Determine the [X, Y] coordinate at the center of the cell enclosing the given text.  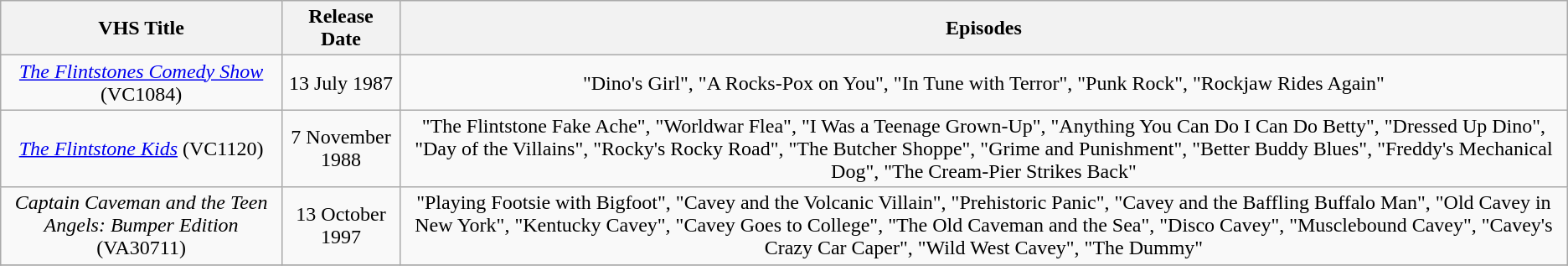
"Dino's Girl", "A Rocks-Pox on You", "In Tune with Terror", "Punk Rock", "Rockjaw Rides Again" [984, 82]
13 October 1997 [340, 226]
13 July 1987 [340, 82]
The Flintstone Kids (VC1120) [142, 149]
Episodes [984, 29]
7 November 1988 [340, 149]
Release Date [340, 29]
The Flintstones Comedy Show (VC1084) [142, 82]
VHS Title [142, 29]
Captain Caveman and the Teen Angels: Bumper Edition (VA30711) [142, 226]
